Identify which cell holds the provided text, then report its (x, y) central coordinate. 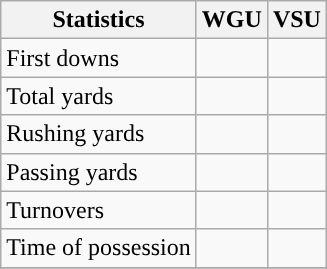
Passing yards (99, 172)
Total yards (99, 96)
VSU (296, 20)
Turnovers (99, 210)
First downs (99, 58)
Statistics (99, 20)
Rushing yards (99, 134)
WGU (232, 20)
Time of possession (99, 248)
